Detect which cell encompasses the target text, then output its (X, Y) center coordinate. 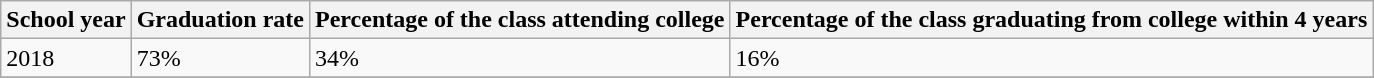
Percentage of the class graduating from college within 4 years (1052, 20)
Percentage of the class attending college (520, 20)
Graduation rate (220, 20)
34% (520, 58)
2018 (66, 58)
School year (66, 20)
73% (220, 58)
16% (1052, 58)
